Determine the [X, Y] coordinate at the center of the cell enclosing the given text.  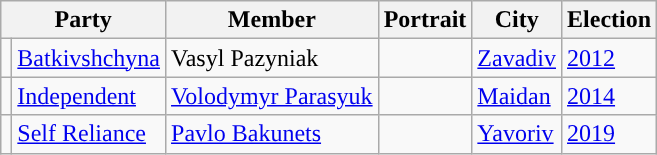
Member [272, 20]
Batkivshchyna [89, 58]
Independent [89, 96]
Self Reliance [89, 134]
Vasyl Pazyniak [272, 58]
Yavoriv [517, 134]
Portrait [425, 20]
Volodymyr Parasyuk [272, 96]
2019 [610, 134]
Zavadiv [517, 58]
Maidan [517, 96]
Election [610, 20]
2012 [610, 58]
Pavlo Bakunets [272, 134]
2014 [610, 96]
Party [84, 20]
City [517, 20]
